For the text-containing cell, return its midpoint in [X, Y] coordinate format. 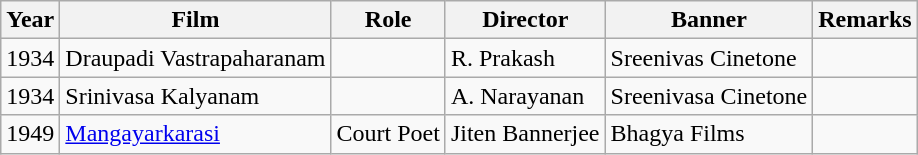
Court Poet [388, 134]
A. Narayanan [525, 96]
Bhagya Films [709, 134]
R. Prakash [525, 58]
Jiten Bannerjee [525, 134]
1949 [30, 134]
Srinivasa Kalyanam [196, 96]
Mangayarkarasi [196, 134]
Sreenivasa Cinetone [709, 96]
Film [196, 20]
Draupadi Vastrapaharanam [196, 58]
Remarks [865, 20]
Banner [709, 20]
Role [388, 20]
Year [30, 20]
Director [525, 20]
Sreenivas Cinetone [709, 58]
